Find where the given text appears and provide that cell's center as (X, Y) coordinate. 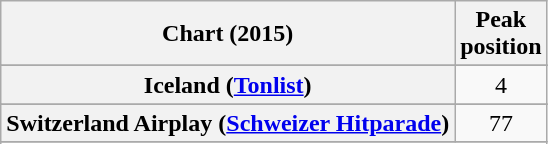
Switzerland Airplay (Schweizer Hitparade) (228, 123)
Chart (2015) (228, 34)
77 (501, 123)
Peakposition (501, 34)
4 (501, 85)
Iceland (Tonlist) (228, 85)
